For the text-containing cell, return its midpoint in [x, y] coordinate format. 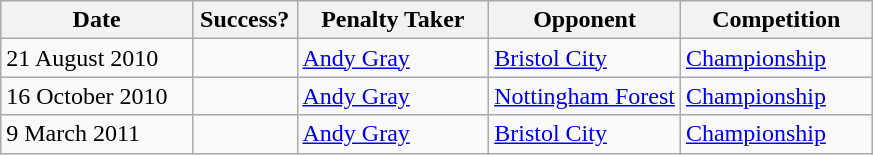
9 March 2011 [97, 134]
Competition [776, 20]
Date [97, 20]
Nottingham Forest [585, 96]
16 October 2010 [97, 96]
21 August 2010 [97, 58]
Success? [244, 20]
Opponent [585, 20]
Penalty Taker [393, 20]
